Locate the cell with the specified text and output its [X, Y] center coordinate. 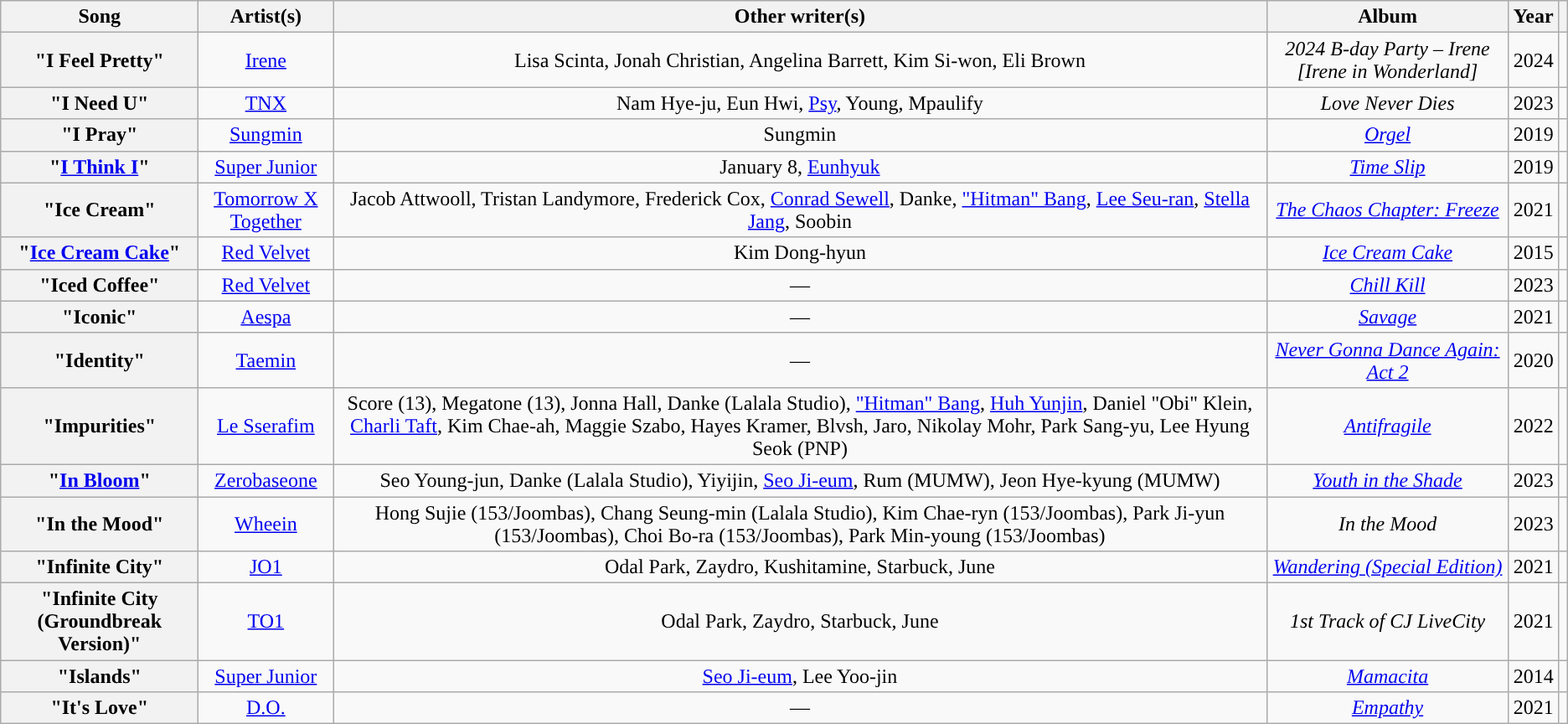
Time Slip [1387, 167]
Seo Young-jun, Danke (Lalala Studio), Yiyijin, Seo Ji-eum, Rum (MUMW), Jeon Hye-kyung (MUMW) [800, 480]
"Iconic" [100, 317]
2014 [1533, 676]
Taemin [266, 360]
Nam Hye-ju, Eun Hwi, Psy, Young, Mpaulify [800, 103]
Antifragile [1387, 426]
January 8, Eunhyuk [800, 167]
Aespa [266, 317]
"I Need U" [100, 103]
"I Think I" [100, 167]
Wandering (Special Edition) [1387, 567]
In the Mood [1387, 523]
"It's Love" [100, 708]
Kim Dong-hyun [800, 253]
"Identity" [100, 360]
"Ice Cream" [100, 209]
TNX [266, 103]
2022 [1533, 426]
"Infinite City (Groundbreak Version)" [100, 622]
Orgel [1387, 135]
Lisa Scinta, Jonah Christian, Angelina Barrett, Kim Si-won, Eli Brown [800, 60]
2020 [1533, 360]
Savage [1387, 317]
Love Never Dies [1387, 103]
Youth in the Shade [1387, 480]
Never Gonna Dance Again: Act 2 [1387, 360]
2024 B-day Party – Irene [Irene in Wonderland] [1387, 60]
Odal Park, Zaydro, Starbuck, June [800, 622]
"Infinite City" [100, 567]
TO1 [266, 622]
"I Pray" [100, 135]
2024 [1533, 60]
"Ice Cream Cake" [100, 253]
"Iced Coffee" [100, 285]
Artist(s) [266, 17]
Jacob Attwooll, Tristan Landymore, Frederick Cox, Conrad Sewell, Danke, "Hitman" Bang, Lee Seu-ran, Stella Jang, Soobin [800, 209]
Album [1387, 17]
Empathy [1387, 708]
Wheein [266, 523]
Irene [266, 60]
"I Feel Pretty" [100, 60]
"Impurities" [100, 426]
Other writer(s) [800, 17]
Year [1533, 17]
Zerobaseone [266, 480]
"Islands" [100, 676]
JO1 [266, 567]
"In the Mood" [100, 523]
The Chaos Chapter: Freeze [1387, 209]
D.O. [266, 708]
Le Sserafim [266, 426]
Ice Cream Cake [1387, 253]
Odal Park, Zaydro, Kushitamine, Starbuck, June [800, 567]
Seo Ji-eum, Lee Yoo-jin [800, 676]
1st Track of CJ LiveCity [1387, 622]
2015 [1533, 253]
Mamacita [1387, 676]
Tomorrow X Together [266, 209]
"In Bloom" [100, 480]
Song [100, 17]
Chill Kill [1387, 285]
